From the cell containing the given text, extract its center point as [x, y] coordinate. 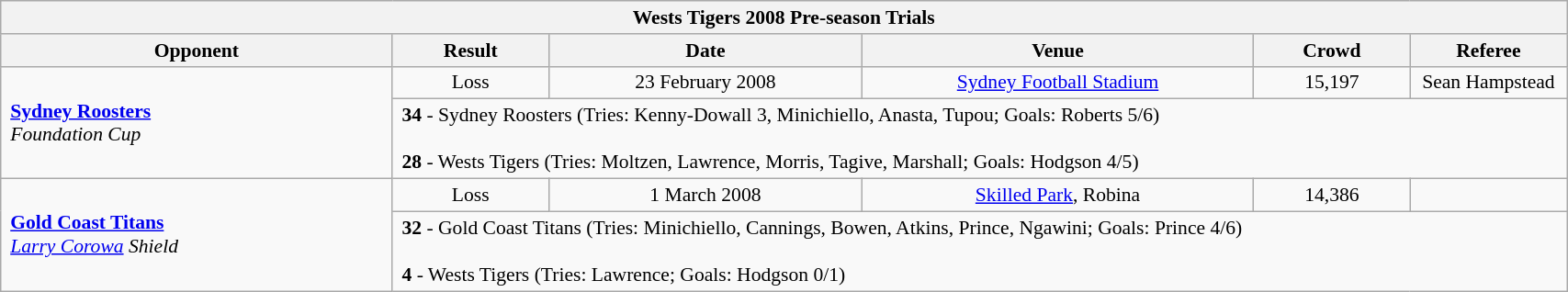
Gold Coast Titans Larry Corowa Shield [197, 235]
1 March 2008 [705, 196]
Referee [1488, 51]
Sydney Football Stadium [1057, 83]
Skilled Park, Robina [1057, 196]
Date [705, 51]
Crowd [1332, 51]
Venue [1057, 51]
15,197 [1332, 83]
23 February 2008 [705, 83]
14,386 [1332, 196]
Wests Tigers 2008 Pre-season Trials [784, 17]
Sydney Roosters Foundation Cup [197, 122]
Result [470, 51]
Sean Hampstead [1488, 83]
Opponent [197, 51]
